Return the (x, y) coordinate for the center point of the cell that contains the specified text.  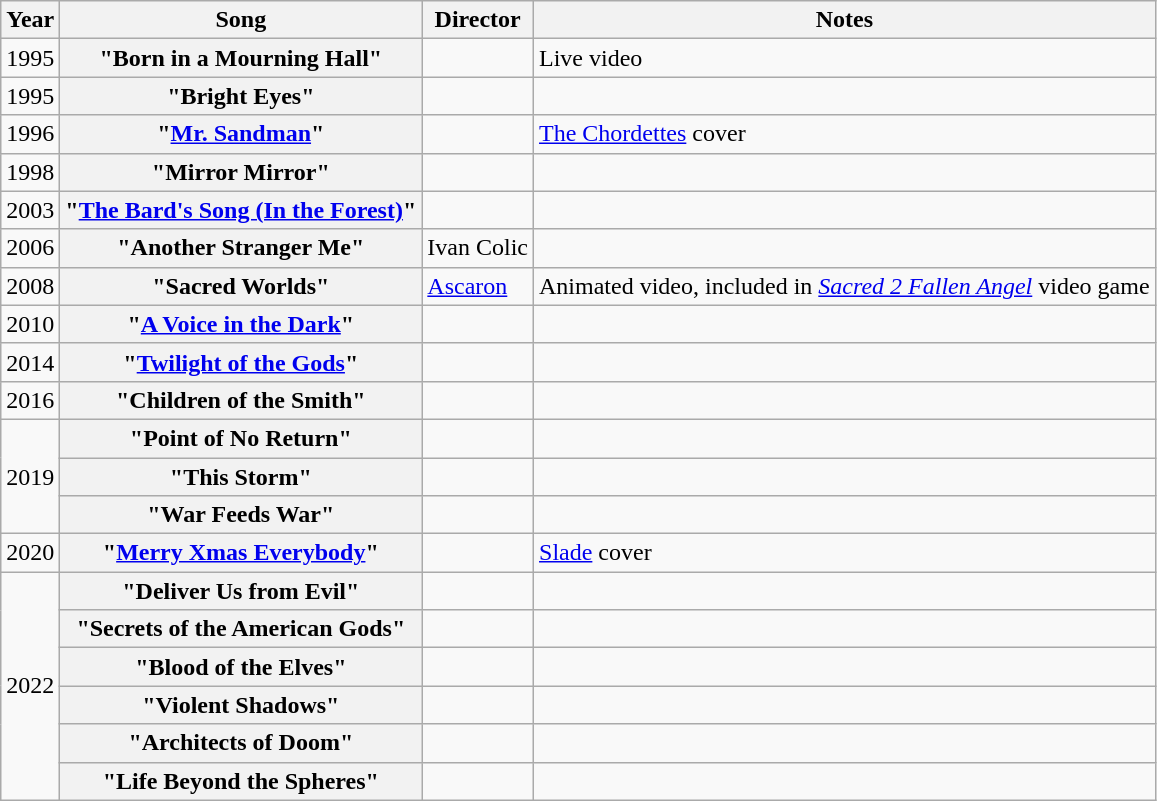
Notes (845, 20)
2008 (30, 286)
"Children of the Smith" (241, 400)
Live video (845, 58)
"Born in a Mourning Hall" (241, 58)
2020 (30, 553)
1996 (30, 134)
The Chordettes cover (845, 134)
"Mr. Sandman" (241, 134)
Slade cover (845, 553)
"Mirror Mirror" (241, 172)
Animated video, included in Sacred 2 Fallen Angel video game (845, 286)
"Secrets of the American Gods" (241, 629)
"Another Stranger Me" (241, 248)
"Life Beyond the Spheres" (241, 781)
"Deliver Us from Evil" (241, 591)
Song (241, 20)
"Merry Xmas Everybody" (241, 553)
2016 (30, 400)
2022 (30, 686)
"A Voice in the Dark" (241, 324)
2010 (30, 324)
"War Feeds War" (241, 515)
"Point of No Return" (241, 438)
2014 (30, 362)
Director (478, 20)
"Blood of the Elves" (241, 667)
2006 (30, 248)
Ascaron (478, 286)
"Twilight of the Gods" (241, 362)
"Architects of Doom" (241, 743)
2019 (30, 476)
"Violent Shadows" (241, 705)
2003 (30, 210)
"This Storm" (241, 477)
Ivan Colic (478, 248)
"Bright Eyes" (241, 96)
Year (30, 20)
"Sacred Worlds" (241, 286)
"The Bard's Song (In the Forest)" (241, 210)
1998 (30, 172)
